Extract the [X, Y] coordinate from the center of the cell holding the provided text.  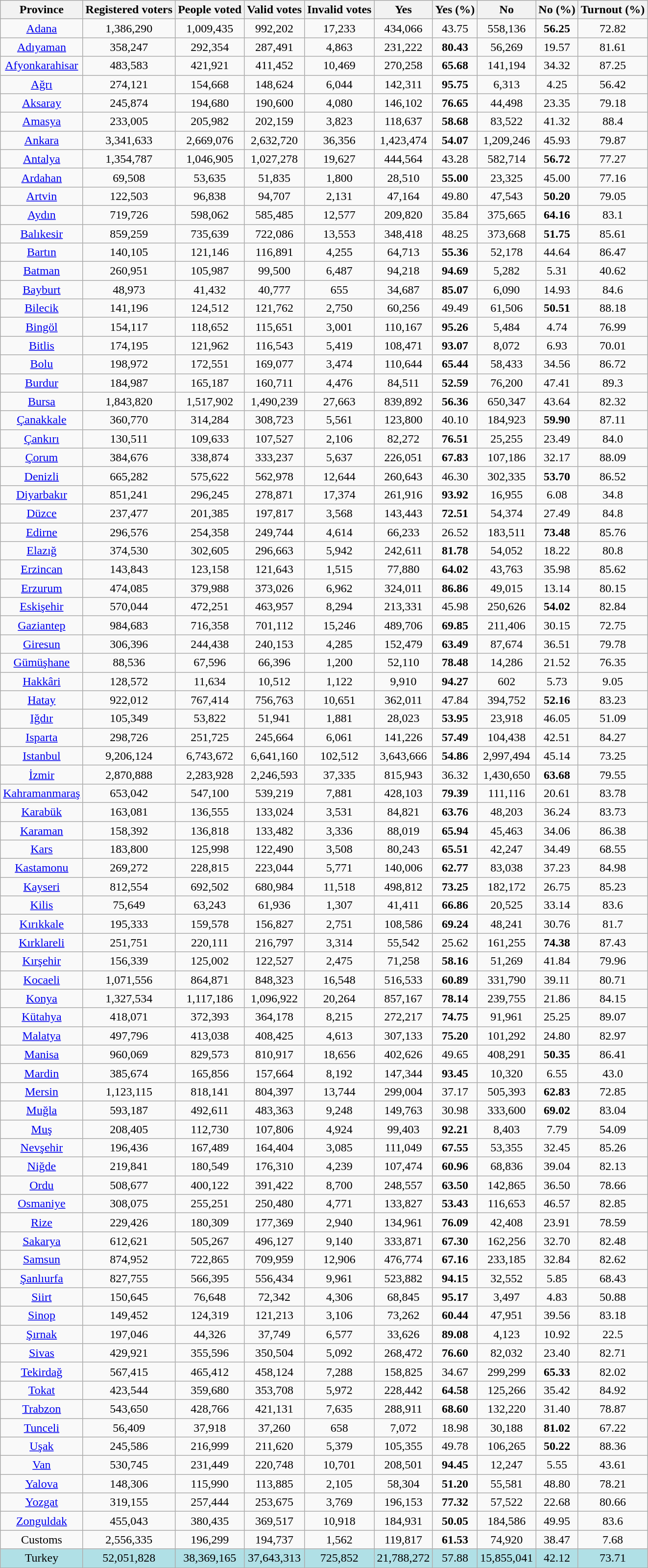
182,172 [506, 887]
51,941 [274, 719]
108,471 [404, 346]
68,836 [506, 1167]
211,620 [274, 1446]
94.27 [455, 681]
48.25 [455, 234]
Denizli [42, 476]
86.41 [613, 1054]
41.32 [557, 122]
Düzce [42, 513]
233,005 [129, 122]
Artvin [42, 196]
Kilis [42, 905]
364,178 [274, 1017]
81.61 [613, 47]
13.14 [557, 588]
1,843,820 [129, 401]
839,892 [404, 401]
Antalya [42, 159]
413,038 [210, 1036]
1,046,905 [210, 159]
483,583 [129, 66]
39.04 [557, 1167]
164,404 [274, 1148]
Osmaniye [42, 1204]
1,027,278 [274, 159]
89.07 [613, 1017]
242,611 [404, 551]
76,648 [210, 1297]
84.15 [613, 998]
159,578 [210, 924]
83,522 [506, 122]
53,355 [506, 1148]
79.39 [455, 793]
483,363 [274, 1110]
53.70 [557, 476]
375,665 [506, 215]
130,511 [129, 439]
105,349 [129, 719]
80.43 [455, 47]
2,751 [339, 924]
63,243 [210, 905]
516,533 [404, 980]
530,745 [129, 1465]
4,613 [339, 1036]
111,049 [404, 1148]
45.14 [557, 756]
36.24 [557, 812]
1,800 [339, 177]
5.55 [557, 1465]
992,202 [274, 28]
6.93 [557, 346]
38,369,165 [210, 1558]
Hatay [42, 700]
3,085 [339, 1148]
372,393 [210, 1017]
421,131 [274, 1409]
196,436 [129, 1148]
598,062 [210, 215]
6.55 [557, 1073]
Tunceli [42, 1428]
50.22 [557, 1446]
54.02 [557, 607]
68.60 [455, 1409]
2,106 [339, 439]
575,622 [210, 476]
18,656 [339, 1054]
184,923 [506, 420]
455,043 [129, 1521]
Uşak [42, 1446]
46.57 [557, 1204]
41,432 [210, 290]
Erzincan [42, 570]
64.16 [557, 215]
288,911 [404, 1409]
66,396 [274, 663]
248,557 [404, 1185]
Mardin [42, 1073]
18.98 [455, 1428]
64,713 [404, 252]
725,852 [339, 1558]
67,596 [210, 663]
43.75 [455, 28]
43,763 [506, 570]
76.35 [613, 663]
79.55 [613, 774]
İzmir [42, 774]
88,019 [404, 831]
314,284 [210, 420]
44,498 [506, 103]
Province [42, 10]
385,674 [129, 1073]
333,871 [404, 1241]
94.15 [455, 1278]
9.05 [613, 681]
391,422 [274, 1185]
79.18 [613, 103]
257,444 [210, 1502]
408,425 [274, 1036]
Iğdır [42, 719]
216,999 [210, 1446]
63.50 [455, 1185]
86.86 [455, 588]
132,220 [506, 1409]
85.62 [613, 570]
851,241 [129, 495]
249,744 [274, 532]
20,264 [339, 998]
254,358 [210, 532]
149,763 [404, 1110]
3,568 [339, 513]
108,586 [404, 924]
158,825 [404, 1371]
211,406 [506, 625]
3,341,633 [129, 140]
272,217 [404, 1017]
165,187 [210, 383]
692,502 [210, 887]
87.11 [613, 420]
223,044 [274, 868]
498,812 [404, 887]
58,304 [404, 1484]
64.02 [455, 570]
Amasya [42, 122]
16,955 [506, 495]
161,255 [506, 943]
Samsun [42, 1260]
492,611 [210, 1110]
83.23 [613, 700]
69.02 [557, 1110]
174,195 [129, 346]
216,797 [274, 943]
3,336 [339, 831]
3,823 [339, 122]
121,643 [274, 570]
27.49 [557, 513]
197,046 [129, 1334]
Sivas [42, 1353]
815,943 [404, 774]
198,972 [129, 364]
49.80 [455, 196]
474,085 [129, 588]
77.32 [455, 1502]
70.01 [613, 346]
13,553 [339, 234]
53,635 [210, 177]
299,299 [506, 1371]
Kocaeli [42, 980]
Niğde [42, 1167]
5,972 [339, 1390]
40,777 [274, 290]
12,247 [506, 1465]
Istanbul [42, 756]
11,634 [210, 681]
Çorum [42, 457]
125,002 [210, 961]
428,103 [404, 793]
5.85 [557, 1278]
51.75 [557, 234]
274,121 [129, 84]
701,112 [274, 625]
65.44 [455, 364]
86.52 [613, 476]
190,600 [274, 103]
76.09 [455, 1222]
582,714 [506, 159]
10,469 [339, 66]
68.43 [613, 1278]
47,951 [506, 1316]
53.95 [455, 719]
34.67 [455, 1371]
45.00 [557, 177]
812,554 [129, 887]
3,508 [339, 849]
1,490,239 [274, 401]
58.16 [455, 961]
219,841 [129, 1167]
79.96 [613, 961]
40.62 [613, 271]
570,044 [129, 607]
78.21 [613, 1484]
Çanakkale [42, 420]
10,701 [339, 1465]
Karabük [42, 812]
202,159 [274, 122]
593,187 [129, 1110]
Ordu [42, 1185]
205,982 [210, 122]
9,206,124 [129, 756]
82.62 [613, 1260]
4,476 [339, 383]
55.36 [455, 252]
Invalid votes [339, 10]
94,707 [274, 196]
665,282 [129, 476]
Bingöl [42, 327]
362,011 [404, 700]
50.35 [557, 1054]
12,644 [339, 476]
84.8 [613, 513]
41,411 [404, 905]
5.31 [557, 271]
65.33 [557, 1371]
373,026 [274, 588]
394,752 [506, 700]
30.76 [557, 924]
34.06 [557, 831]
922,012 [129, 700]
41.84 [557, 961]
84.6 [613, 290]
864,871 [210, 980]
23.49 [557, 439]
121,213 [274, 1316]
106,265 [506, 1446]
Registered voters [129, 10]
5,379 [339, 1446]
147,344 [404, 1073]
82.32 [613, 401]
34.32 [557, 66]
78.59 [613, 1222]
359,680 [210, 1390]
Elazığ [42, 551]
7.68 [613, 1540]
13,744 [339, 1092]
61.53 [455, 1540]
43.61 [613, 1465]
2,283,928 [210, 774]
51.09 [613, 719]
Turkey [42, 1558]
585,485 [274, 215]
Malatya [42, 1036]
Kırşehir [42, 961]
Şanlıurfa [42, 1278]
Sinop [42, 1316]
115,990 [210, 1484]
722,086 [274, 234]
157,664 [274, 1073]
296,245 [210, 495]
136,818 [210, 831]
558,136 [506, 28]
68.55 [613, 849]
47,543 [506, 196]
4,771 [339, 1204]
373,668 [506, 234]
52.59 [455, 383]
Sakarya [42, 1241]
71,258 [404, 961]
3,314 [339, 943]
142,311 [404, 84]
94,218 [404, 271]
37,749 [274, 1334]
83.78 [613, 793]
208,405 [129, 1129]
1,071,556 [129, 980]
19,627 [339, 159]
82,272 [404, 439]
33,626 [404, 1334]
81.02 [557, 1428]
10,651 [339, 700]
6,061 [339, 737]
213,331 [404, 607]
94.45 [455, 1465]
255,251 [210, 1204]
Trabzon [42, 1409]
124,512 [210, 308]
16,548 [339, 980]
Adana [42, 28]
87.25 [613, 66]
43.28 [455, 159]
463,957 [274, 607]
10,918 [339, 1521]
148,306 [129, 1484]
76.65 [455, 103]
57.88 [455, 1558]
3,769 [339, 1502]
567,415 [129, 1371]
102,512 [339, 756]
Manisa [42, 1054]
82.48 [613, 1241]
85.23 [613, 887]
142,865 [506, 1185]
184,931 [404, 1521]
547,100 [210, 793]
Kütahya [42, 1017]
93.07 [455, 346]
124,319 [210, 1316]
6,090 [506, 290]
49,015 [506, 588]
62.83 [557, 1092]
1,122 [339, 681]
82,032 [506, 1353]
Rize [42, 1222]
299,004 [404, 1092]
46.30 [455, 476]
250,480 [274, 1204]
46.05 [557, 719]
Muğla [42, 1110]
Valid votes [274, 10]
116,653 [506, 1204]
80.8 [613, 551]
37,918 [210, 1428]
3,531 [339, 812]
3,474 [339, 364]
150,645 [129, 1297]
1,881 [339, 719]
1,515 [339, 570]
66.86 [455, 905]
89.08 [455, 1334]
444,564 [404, 159]
76.51 [455, 439]
60.44 [455, 1316]
848,323 [274, 980]
268,472 [404, 1353]
60,256 [404, 308]
10.92 [557, 1334]
Batman [42, 271]
Kastamonu [42, 868]
40.10 [455, 420]
857,167 [404, 998]
231,222 [404, 47]
110,167 [404, 327]
32.84 [557, 1260]
829,573 [210, 1054]
8,192 [339, 1073]
82.71 [613, 1353]
49.95 [557, 1521]
719,726 [129, 215]
122,527 [274, 961]
72.82 [613, 28]
6,641,160 [274, 756]
8,215 [339, 1017]
Van [42, 1465]
163,081 [129, 812]
91,961 [506, 1017]
48,973 [129, 290]
1,517,902 [210, 401]
4,255 [339, 252]
287,491 [274, 47]
804,397 [274, 1092]
380,435 [210, 1521]
17,374 [339, 495]
156,339 [129, 961]
83.73 [613, 812]
14.93 [557, 290]
Burdur [42, 383]
874,952 [129, 1260]
7,072 [404, 1428]
5,282 [506, 271]
54,052 [506, 551]
122,503 [129, 196]
48,203 [506, 812]
38.47 [557, 1540]
Bitlis [42, 346]
Zonguldak [42, 1521]
156,827 [274, 924]
75.20 [455, 1036]
122,490 [274, 849]
44.64 [557, 252]
116,891 [274, 252]
6,487 [339, 271]
85.07 [455, 290]
45.93 [557, 140]
Bolu [42, 364]
333,600 [506, 1110]
767,414 [210, 700]
49.65 [455, 1054]
37.23 [557, 868]
Ağrı [42, 84]
333,237 [274, 457]
Edirne [42, 532]
505,267 [210, 1241]
No [506, 10]
76,200 [506, 383]
85.61 [613, 234]
298,726 [129, 737]
7,881 [339, 793]
9,140 [339, 1241]
105,987 [210, 271]
149,452 [129, 1316]
43.64 [557, 401]
67.16 [455, 1260]
51.20 [455, 1484]
Kırıkkale [42, 924]
183,800 [129, 849]
338,874 [210, 457]
Bilecik [42, 308]
88.18 [613, 308]
7.79 [557, 1129]
1,354,787 [129, 159]
121,146 [210, 252]
83.1 [613, 215]
9,910 [404, 681]
Ardahan [42, 177]
110,644 [404, 364]
88.4 [613, 122]
3,643,666 [404, 756]
21,788,272 [404, 1558]
195,333 [129, 924]
960,069 [129, 1054]
5.73 [557, 681]
237,477 [129, 513]
Kahramanmaraş [42, 793]
74,920 [506, 1540]
1,209,246 [506, 140]
87,674 [506, 644]
Erzurum [42, 588]
369,517 [274, 1521]
350,504 [274, 1353]
26.52 [455, 532]
39.11 [557, 980]
86.47 [613, 252]
1,307 [339, 905]
240,153 [274, 644]
Bartın [42, 252]
Giresun [42, 644]
80,243 [404, 849]
82.97 [613, 1036]
827,755 [129, 1278]
88.09 [613, 457]
176,310 [274, 1167]
260,643 [404, 476]
36.50 [557, 1185]
52.16 [557, 700]
2,997,494 [506, 756]
658 [339, 1428]
15,246 [339, 625]
8,403 [506, 1129]
76.99 [613, 327]
115,651 [274, 327]
4,863 [339, 47]
324,011 [404, 588]
83.04 [613, 1110]
245,586 [129, 1446]
Turnout (%) [613, 10]
125,266 [506, 1390]
228,442 [404, 1390]
20.61 [557, 793]
308,075 [129, 1204]
220,111 [210, 943]
302,605 [210, 551]
197,817 [274, 513]
Balıkesir [42, 234]
Kars [42, 849]
32.45 [557, 1148]
34.56 [557, 364]
8,072 [506, 346]
Kayseri [42, 887]
11,518 [339, 887]
Ankara [42, 140]
73,262 [404, 1316]
84.92 [613, 1390]
53,822 [210, 719]
4.74 [557, 327]
4,924 [339, 1129]
52,051,828 [129, 1558]
56.25 [557, 28]
121,762 [274, 308]
Kırklareli [42, 943]
154,117 [129, 327]
32.17 [557, 457]
167,489 [210, 1148]
112,730 [210, 1129]
69.85 [455, 625]
348,418 [404, 234]
56.36 [455, 401]
89.3 [613, 383]
48,241 [506, 924]
63.76 [455, 812]
184,586 [506, 1521]
Bayburt [42, 290]
37,643,313 [274, 1558]
523,882 [404, 1278]
35.42 [557, 1390]
52,110 [404, 663]
Tekirdağ [42, 1371]
56,269 [506, 47]
87.43 [613, 943]
201,385 [210, 513]
59.90 [557, 420]
60.89 [455, 980]
162,256 [506, 1241]
No (%) [557, 10]
2,246,593 [274, 774]
716,358 [210, 625]
5,484 [506, 327]
30.98 [455, 1110]
67.22 [613, 1428]
56,409 [129, 1428]
Aydın [42, 215]
50.88 [613, 1297]
9,961 [339, 1278]
196,153 [404, 1502]
45,463 [506, 831]
68,845 [404, 1297]
48.80 [557, 1484]
612,621 [129, 1241]
2,632,720 [274, 140]
859,259 [129, 234]
65.51 [455, 849]
121,962 [210, 346]
3,001 [339, 327]
229,426 [129, 1222]
67.30 [455, 1241]
81.78 [455, 551]
4.83 [557, 1297]
78.66 [613, 1185]
42,408 [506, 1222]
50.51 [557, 308]
6,577 [339, 1334]
1,123,115 [129, 1092]
2,870,888 [129, 774]
Yes [404, 10]
64.58 [455, 1390]
30.15 [557, 625]
505,393 [506, 1092]
85.76 [613, 532]
2,940 [339, 1222]
72,342 [274, 1297]
231,449 [210, 1465]
Muş [42, 1129]
472,251 [210, 607]
54.07 [455, 140]
810,917 [274, 1054]
47,164 [404, 196]
379,988 [210, 588]
72.75 [613, 625]
735,639 [210, 234]
143,843 [129, 570]
4,123 [506, 1334]
306,396 [129, 644]
418,071 [129, 1017]
10,512 [274, 681]
1,386,290 [129, 28]
497,796 [129, 1036]
21.52 [557, 663]
47.41 [557, 383]
251,751 [129, 943]
57.49 [455, 737]
5,092 [339, 1353]
1,562 [339, 1540]
35.98 [557, 570]
818,141 [210, 1092]
5,637 [339, 457]
83,038 [506, 868]
50.20 [557, 196]
Şırnak [42, 1334]
296,663 [274, 551]
429,921 [129, 1353]
35.84 [455, 215]
96,838 [210, 196]
3,497 [506, 1297]
489,706 [404, 625]
539,219 [274, 793]
95.75 [455, 84]
Yes (%) [455, 10]
76.60 [455, 1353]
Eskişehir [42, 607]
233,185 [506, 1260]
2,750 [339, 308]
74.38 [557, 943]
28,510 [404, 177]
74.75 [455, 1017]
465,412 [210, 1371]
Afyonkarahisar [42, 66]
49.49 [455, 308]
194,737 [274, 1540]
508,677 [129, 1185]
5,942 [339, 551]
2,131 [339, 196]
84,821 [404, 812]
23.91 [557, 1222]
27,663 [339, 401]
61,936 [274, 905]
184,987 [129, 383]
107,527 [274, 439]
556,434 [274, 1278]
128,572 [129, 681]
8,294 [339, 607]
80.15 [613, 588]
6,962 [339, 588]
307,133 [404, 1036]
1,200 [339, 663]
118,652 [210, 327]
4,306 [339, 1297]
21.86 [557, 998]
12,906 [339, 1260]
408,291 [506, 1054]
253,675 [274, 1502]
23,918 [506, 719]
6,044 [339, 84]
228,815 [210, 868]
143,443 [404, 513]
25.62 [455, 943]
105,355 [404, 1446]
245,664 [274, 737]
543,650 [129, 1409]
146,102 [404, 103]
23,325 [506, 177]
82.84 [613, 607]
1,117,186 [210, 998]
19.57 [557, 47]
Konya [42, 998]
52,178 [506, 252]
73.48 [557, 532]
14,286 [506, 663]
42.12 [557, 1558]
62.77 [455, 868]
220,748 [274, 1465]
79.05 [613, 196]
402,626 [404, 1054]
141,226 [404, 737]
107,806 [274, 1129]
55,581 [506, 1484]
67.83 [455, 457]
84.27 [613, 737]
50.05 [455, 1521]
82.13 [613, 1167]
82.85 [613, 1204]
69,508 [129, 177]
2,556,335 [129, 1540]
80.66 [613, 1502]
5,771 [339, 868]
208,501 [404, 1465]
Gümüşhane [42, 663]
People voted [210, 10]
10,320 [506, 1073]
Karaman [42, 831]
34.49 [557, 849]
1,096,922 [274, 998]
5,419 [339, 346]
260,951 [129, 271]
25,255 [506, 439]
Yalova [42, 1484]
4,080 [339, 103]
42,247 [506, 849]
458,124 [274, 1371]
111,116 [506, 793]
434,066 [404, 28]
25.25 [557, 1017]
251,725 [210, 737]
49.78 [455, 1446]
86.38 [613, 831]
80.71 [613, 980]
209,820 [404, 215]
169,077 [274, 364]
24.80 [557, 1036]
30,188 [506, 1428]
65.68 [455, 66]
319,155 [129, 1502]
160,711 [274, 383]
77,880 [404, 570]
77.16 [613, 177]
136,555 [210, 812]
15,855,041 [506, 1558]
61,506 [506, 308]
239,755 [506, 998]
655 [339, 290]
107,474 [404, 1167]
296,576 [129, 532]
75,649 [129, 905]
28,023 [404, 719]
123,158 [210, 570]
Aksaray [42, 103]
Gaziantep [42, 625]
94.69 [455, 271]
3,106 [339, 1316]
54.09 [613, 1129]
37.17 [455, 1092]
400,122 [210, 1185]
278,871 [274, 495]
20,525 [506, 905]
58.68 [455, 122]
7,635 [339, 1409]
36.32 [455, 774]
Yozgat [42, 1502]
42.51 [557, 737]
33.14 [557, 905]
374,530 [129, 551]
680,984 [274, 887]
34.8 [613, 495]
140,006 [404, 868]
56.72 [557, 159]
6.08 [557, 495]
141,194 [506, 66]
32.70 [557, 1241]
43.0 [613, 1073]
Tokat [42, 1390]
154,668 [210, 84]
55.00 [455, 177]
602 [506, 681]
55,542 [404, 943]
82.02 [613, 1371]
270,258 [404, 66]
Customs [42, 1540]
384,676 [129, 457]
141,196 [129, 308]
Siirt [42, 1297]
134,961 [404, 1222]
79.87 [613, 140]
423,544 [129, 1390]
984,683 [129, 625]
45.98 [455, 607]
355,596 [210, 1353]
180,309 [210, 1222]
194,680 [210, 103]
32,552 [506, 1278]
78.87 [613, 1409]
86.72 [613, 364]
79.78 [613, 644]
133,482 [274, 831]
51,835 [274, 177]
73.71 [613, 1558]
18.22 [557, 551]
109,633 [210, 439]
476,774 [404, 1260]
36,356 [339, 140]
58,433 [506, 364]
23.35 [557, 103]
53.43 [455, 1204]
177,369 [274, 1222]
650,347 [506, 401]
17,233 [339, 28]
2,669,076 [210, 140]
104,438 [506, 737]
Adıyaman [42, 47]
562,978 [274, 476]
36.51 [557, 644]
4,614 [339, 532]
1,430,650 [506, 774]
67.55 [455, 1148]
4,285 [339, 644]
26.75 [557, 887]
152,479 [404, 644]
172,551 [210, 364]
Çankırı [42, 439]
66,233 [404, 532]
Isparta [42, 737]
133,827 [404, 1204]
Diyarbakır [42, 495]
85.26 [613, 1148]
57,522 [506, 1502]
4,239 [339, 1167]
1,009,435 [210, 28]
5,561 [339, 420]
92.21 [455, 1129]
Mersin [42, 1092]
54.86 [455, 756]
183,511 [506, 532]
Hakkâri [42, 681]
93.45 [455, 1073]
9,248 [339, 1110]
78.14 [455, 998]
421,921 [210, 66]
95.26 [455, 327]
84.0 [613, 439]
83.18 [613, 1316]
113,885 [274, 1484]
23.40 [557, 1353]
2,475 [339, 961]
99,500 [274, 271]
709,959 [274, 1260]
245,874 [129, 103]
22.68 [557, 1502]
93.92 [455, 495]
158,392 [129, 831]
22.5 [613, 1334]
496,127 [274, 1241]
101,292 [506, 1036]
1,423,474 [404, 140]
56.42 [613, 84]
47.84 [455, 700]
165,856 [210, 1073]
54,374 [506, 513]
95.17 [455, 1297]
88,536 [129, 663]
37,260 [274, 1428]
123,800 [404, 420]
7,288 [339, 1371]
118,637 [404, 122]
39.56 [557, 1316]
88.36 [613, 1446]
51,269 [506, 961]
292,354 [210, 47]
226,051 [404, 457]
133,024 [274, 812]
2,105 [339, 1484]
34,687 [404, 290]
72.51 [455, 513]
180,549 [210, 1167]
69.24 [455, 924]
196,299 [210, 1540]
72.85 [613, 1092]
37,335 [339, 774]
4.25 [557, 84]
12,577 [339, 215]
Nevşehir [42, 1148]
107,186 [506, 457]
81.7 [613, 924]
31.40 [557, 1409]
6,313 [506, 84]
566,395 [210, 1278]
653,042 [129, 793]
250,626 [506, 607]
331,790 [506, 980]
84,511 [404, 383]
116,543 [274, 346]
358,247 [129, 47]
125,998 [210, 849]
140,105 [129, 252]
1,327,534 [129, 998]
353,708 [274, 1390]
44,326 [210, 1334]
63.68 [557, 774]
65.94 [455, 831]
78.48 [455, 663]
119,817 [404, 1540]
244,438 [210, 644]
308,723 [274, 420]
269,272 [129, 868]
60.96 [455, 1167]
63.49 [455, 644]
756,763 [274, 700]
302,335 [506, 476]
411,452 [274, 66]
722,865 [210, 1260]
84.98 [613, 868]
Bursa [42, 401]
360,770 [129, 420]
99,403 [404, 1129]
77.27 [613, 159]
261,916 [404, 495]
428,766 [210, 1409]
8,700 [339, 1185]
148,624 [274, 84]
6,743,672 [210, 756]
